Identify which cell holds the provided text, then report its [x, y] central coordinate. 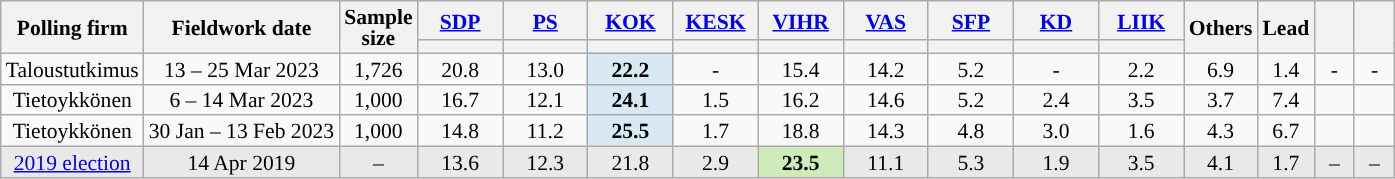
12.1 [546, 100]
Fieldwork date [242, 27]
VIHR [800, 20]
14.8 [460, 132]
4.8 [970, 132]
25.5 [630, 132]
KD [1056, 20]
1.4 [1286, 68]
KESK [716, 20]
5.3 [970, 162]
15.4 [800, 68]
2.4 [1056, 100]
6.9 [1221, 68]
20.8 [460, 68]
1.9 [1056, 162]
23.5 [800, 162]
14.3 [886, 132]
PS [546, 20]
3.7 [1221, 100]
16.2 [800, 100]
14 Apr 2019 [242, 162]
1.5 [716, 100]
Others [1221, 27]
SDP [460, 20]
4.1 [1221, 162]
13.6 [460, 162]
30 Jan – 13 Feb 2023 [242, 132]
LIIK [1142, 20]
14.2 [886, 68]
2019 election [72, 162]
6 – 14 Mar 2023 [242, 100]
13 – 25 Mar 2023 [242, 68]
24.1 [630, 100]
3.0 [1056, 132]
18.8 [800, 132]
Polling firm [72, 27]
VAS [886, 20]
6.7 [1286, 132]
1,726 [378, 68]
Taloustutkimus [72, 68]
Samplesize [378, 27]
22.2 [630, 68]
12.3 [546, 162]
11.1 [886, 162]
SFP [970, 20]
2.9 [716, 162]
11.2 [546, 132]
1.6 [1142, 132]
14.6 [886, 100]
16.7 [460, 100]
4.3 [1221, 132]
21.8 [630, 162]
2.2 [1142, 68]
KOK [630, 20]
13.0 [546, 68]
Lead [1286, 27]
7.4 [1286, 100]
